Detect which cell encompasses the target text, then output its [x, y] center coordinate. 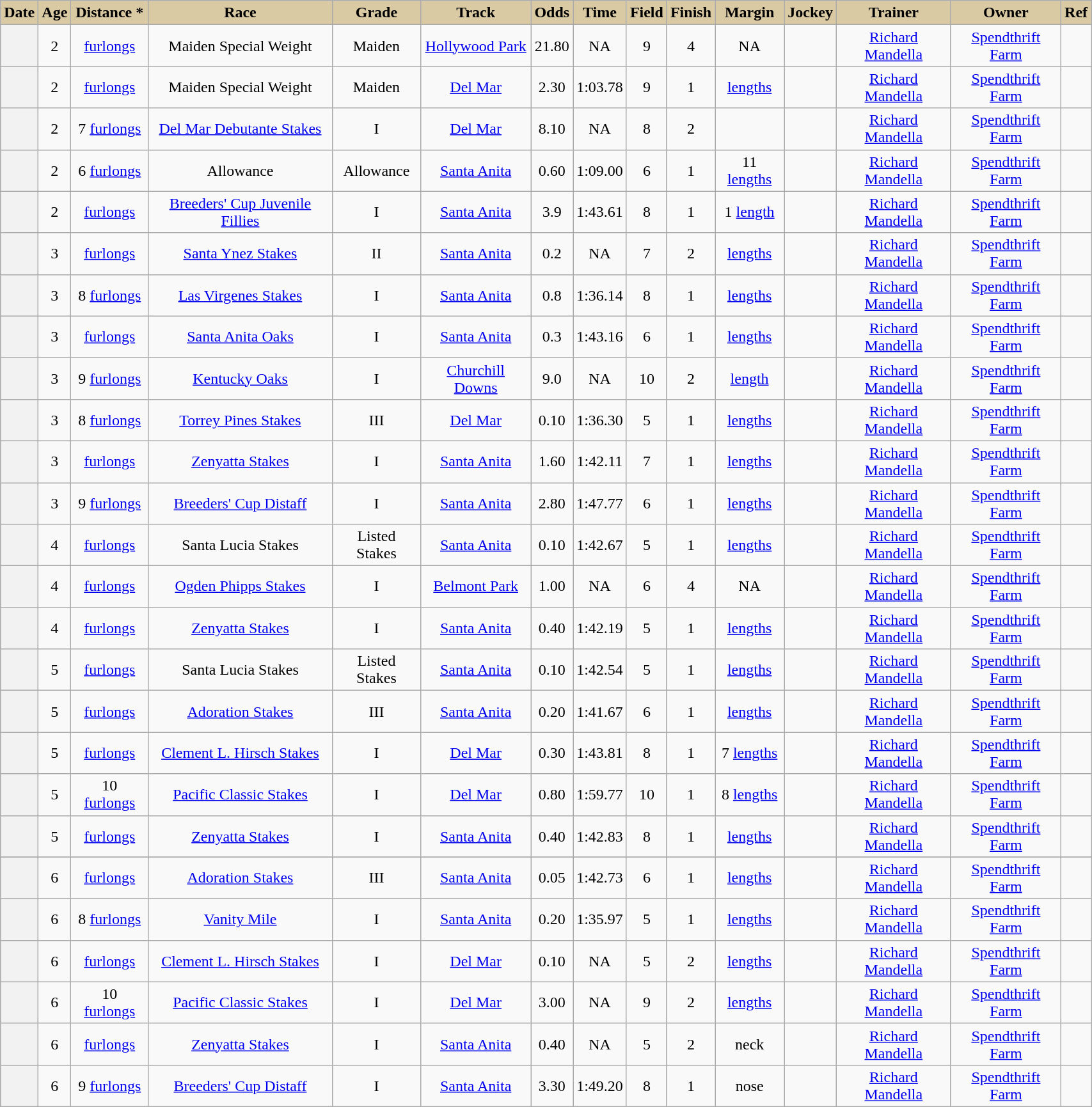
1.60 [552, 462]
Date [19, 13]
Belmont Park [476, 587]
1:42.73 [600, 877]
II [376, 253]
1:36.30 [600, 420]
3.9 [552, 212]
1:49.20 [600, 1086]
9.0 [552, 379]
Finish [691, 13]
length [750, 379]
Kentucky Oaks [241, 379]
Churchill Downs [476, 379]
1:42.11 [600, 462]
0.2 [552, 253]
Track [476, 13]
Ref [1076, 13]
Field [646, 13]
Del Mar Debutante Stakes [241, 129]
Vanity Mile [241, 920]
Owner [1006, 13]
0.8 [552, 295]
Breeders' Cup Juvenile Fillies [241, 212]
Las Virgenes Stakes [241, 295]
Race [241, 13]
1:42.19 [600, 628]
3.30 [552, 1086]
8.10 [552, 129]
1:42.54 [600, 670]
0.3 [552, 336]
2.80 [552, 503]
0.60 [552, 170]
1.00 [552, 587]
Trainer [893, 13]
Odds [552, 13]
Torrey Pines Stakes [241, 420]
1:47.77 [600, 503]
1:43.16 [600, 336]
7 furlongs [110, 129]
8 lengths [750, 794]
11 lengths [750, 170]
Hollywood Park [476, 46]
Jockey [811, 13]
Time [600, 13]
1:41.67 [600, 711]
nose [750, 1086]
neck [750, 1044]
1:42.67 [600, 545]
Distance * [110, 13]
Ogden Phipps Stakes [241, 587]
1:09.00 [600, 170]
0.30 [552, 753]
1:43.61 [600, 212]
2.30 [552, 87]
Margin [750, 13]
1:36.14 [600, 295]
7 lengths [750, 753]
3.00 [552, 1003]
1:03.78 [600, 87]
1:59.77 [600, 794]
Santa Ynez Stakes [241, 253]
0.05 [552, 877]
1 length [750, 212]
1:43.81 [600, 753]
0.80 [552, 794]
Age [55, 13]
6 furlongs [110, 170]
21.80 [552, 46]
1:35.97 [600, 920]
Grade [376, 13]
1:42.83 [600, 836]
Santa Anita Oaks [241, 336]
